For the text-containing cell, return its midpoint in [X, Y] coordinate format. 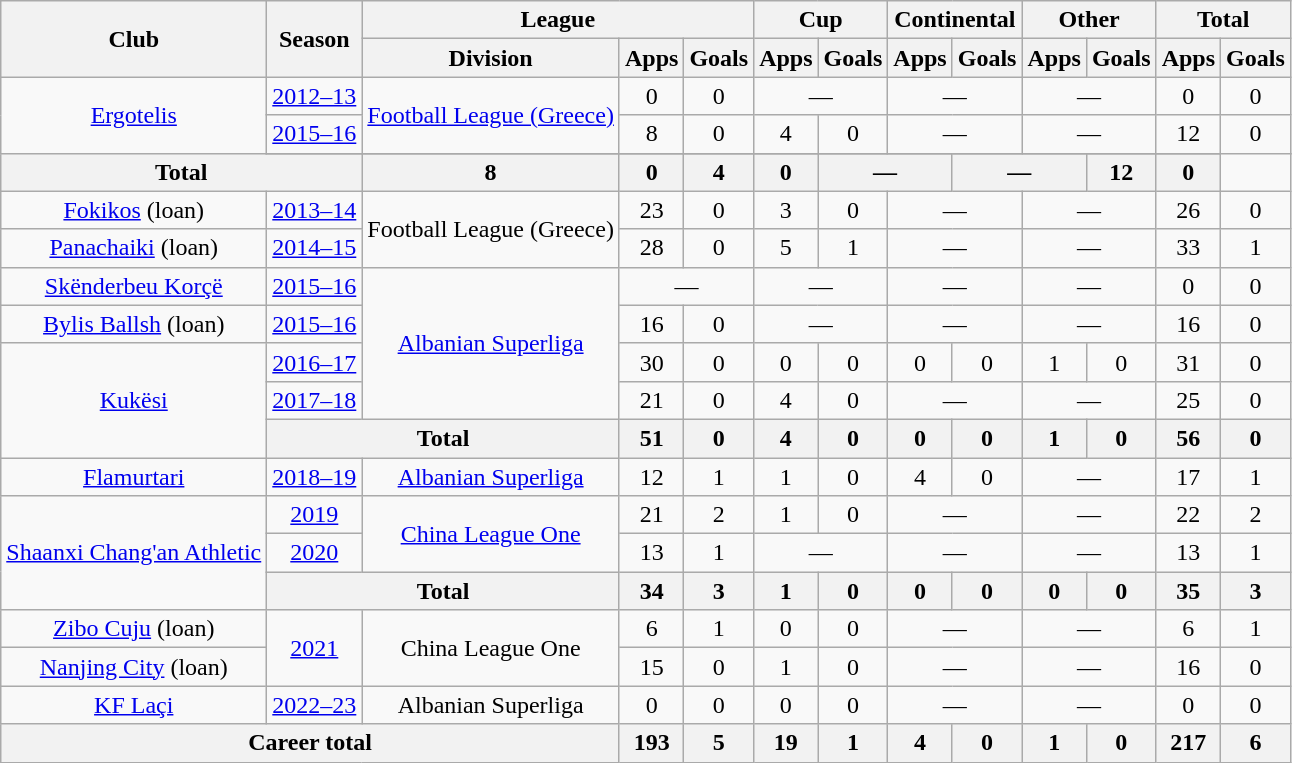
Skënderbeu Korçë [134, 286]
Division [491, 58]
Panachaiki (loan) [134, 248]
17 [1188, 477]
2012–13 [314, 96]
2022–23 [314, 705]
26 [1188, 210]
Season [314, 39]
193 [651, 743]
30 [651, 362]
KF Laçi [134, 705]
League [558, 20]
23 [651, 210]
28 [651, 248]
Cup [821, 20]
2019 [314, 515]
Zibo Cuju (loan) [134, 629]
Career total [310, 743]
Kukësi [134, 400]
2016–17 [314, 362]
Bylis Ballsh (loan) [134, 324]
51 [651, 438]
33 [1188, 248]
15 [651, 667]
Shaanxi Chang'an Athletic [134, 553]
2018–19 [314, 477]
2013–14 [314, 210]
217 [1188, 743]
2021 [314, 648]
Nanjing City (loan) [134, 667]
Other [1089, 20]
19 [786, 743]
2014–15 [314, 248]
Ergotelis [134, 115]
Flamurtari [134, 477]
31 [1188, 362]
Continental [955, 20]
2020 [314, 553]
22 [1188, 515]
2017–18 [314, 400]
35 [1188, 591]
Fokikos (loan) [134, 210]
56 [1188, 438]
25 [1188, 400]
Club [134, 39]
34 [651, 591]
